Detect which cell encompasses the target text, then output its [x, y] center coordinate. 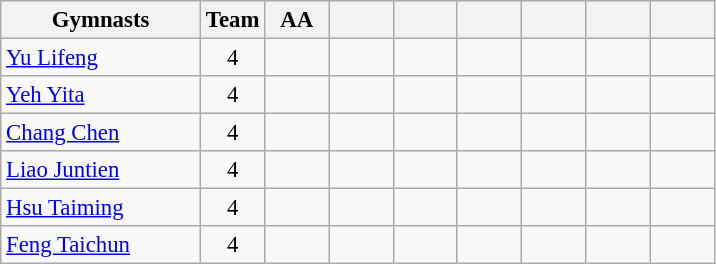
Hsu Taiming [101, 208]
Feng Taichun [101, 245]
Liao Juntien [101, 170]
Gymnasts [101, 20]
Team [232, 20]
AA [297, 20]
Yu Lifeng [101, 58]
Yeh Yita [101, 95]
Chang Chen [101, 133]
